Capture the cell that displays the provided text and extract its [X, Y] central coordinate. 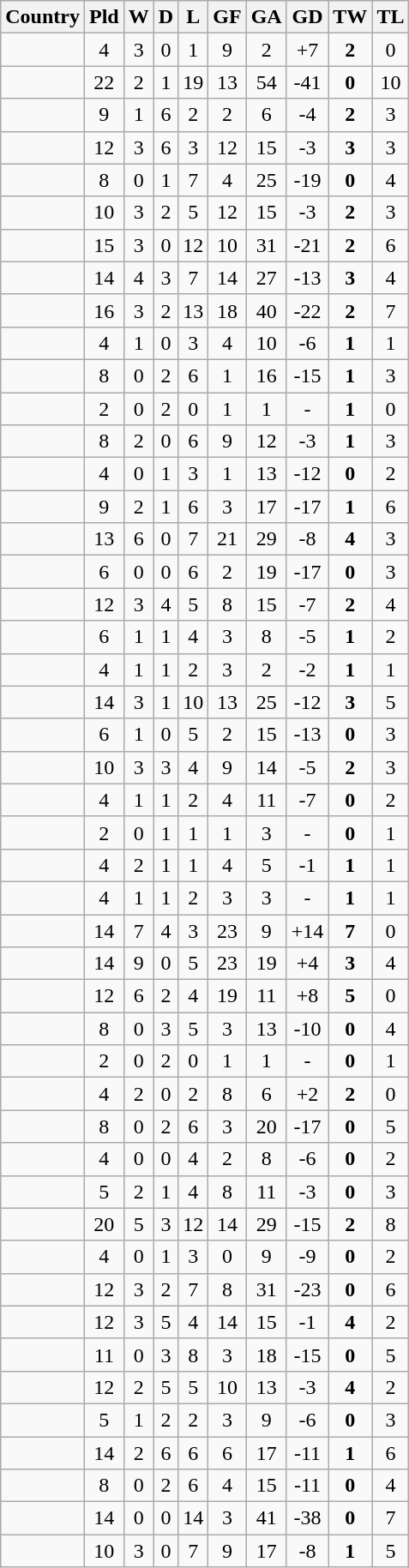
41 [266, 1518]
22 [104, 82]
TL [391, 17]
GA [266, 17]
GD [307, 17]
-19 [307, 180]
W [139, 17]
-23 [307, 1289]
+2 [307, 1094]
-9 [307, 1257]
54 [266, 82]
TW [350, 17]
GF [227, 17]
+4 [307, 964]
-4 [307, 115]
-2 [307, 670]
D [165, 17]
+14 [307, 930]
40 [266, 310]
L [194, 17]
+7 [307, 50]
Country [43, 17]
-10 [307, 1029]
Pld [104, 17]
+8 [307, 996]
-41 [307, 82]
27 [266, 278]
-22 [307, 310]
21 [227, 539]
-38 [307, 1518]
-21 [307, 245]
